Search for the cell housing the specified text and yield its [x, y] center coordinate. 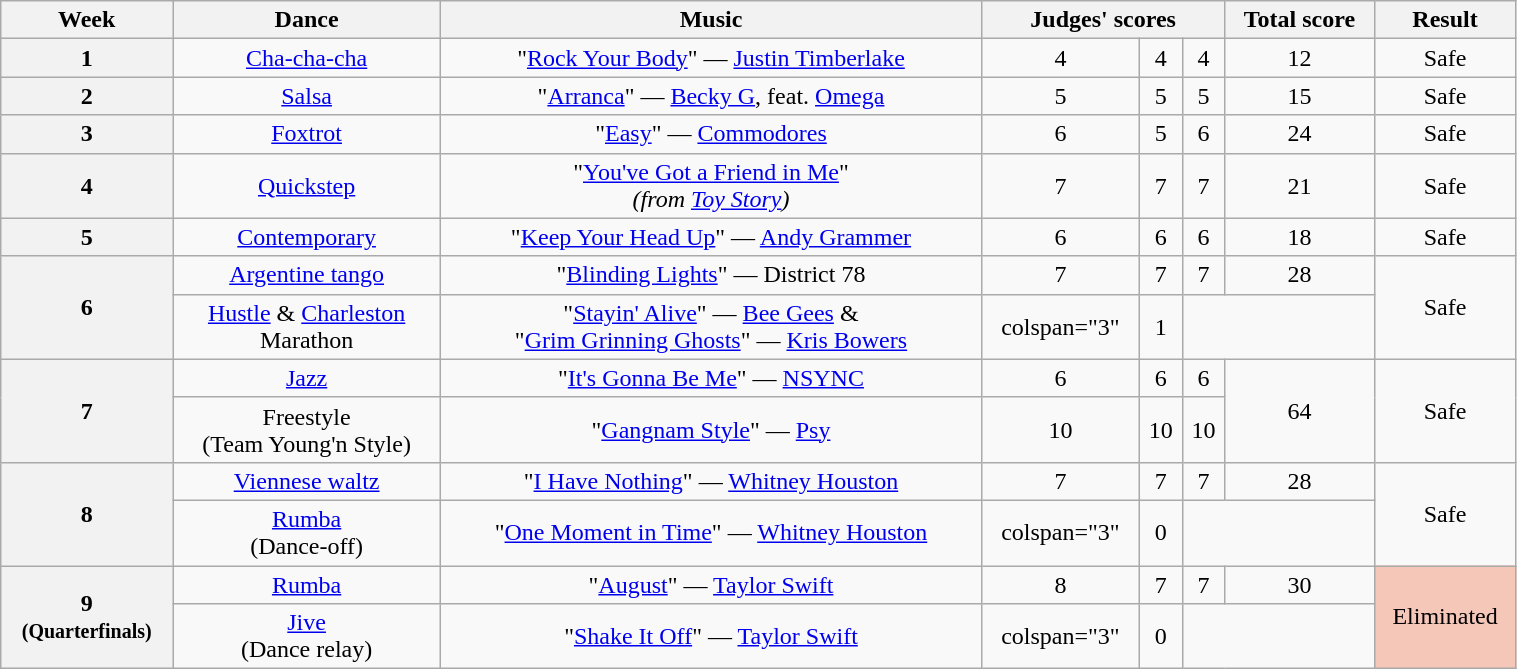
Freestyle(Team Young'n Style) [307, 430]
12 [1300, 58]
"Easy" — Commodores [712, 134]
21 [1300, 186]
Jive(Dance relay) [307, 636]
"It's Gonna Be Me" — NSYNC [712, 378]
Week [87, 20]
Salsa [307, 96]
Total score [1300, 20]
Argentine tango [307, 275]
"Keep Your Head Up" — Andy Grammer [712, 237]
Quickstep [307, 186]
9(Quarterfinals) [87, 618]
2 [87, 96]
"I Have Nothing" — Whitney Houston [712, 481]
15 [1300, 96]
Hustle & CharlestonMarathon [307, 326]
Eliminated [1445, 618]
"August" — Taylor Swift [712, 585]
Viennese waltz [307, 481]
64 [1300, 410]
"Arranca" — Becky G, feat. Omega [712, 96]
"One Moment in Time" — Whitney Houston [712, 532]
30 [1300, 585]
"Shake It Off" — Taylor Swift [712, 636]
Music [712, 20]
Jazz [307, 378]
"You've Got a Friend in Me"(from Toy Story) [712, 186]
24 [1300, 134]
"Blinding Lights" — District 78 [712, 275]
18 [1300, 237]
"Gangnam Style" — Psy [712, 430]
3 [87, 134]
Dance [307, 20]
Judges' scores [1102, 20]
Result [1445, 20]
"Rock Your Body" — Justin Timberlake [712, 58]
"Stayin' Alive" — Bee Gees &"Grim Grinning Ghosts" — Kris Bowers [712, 326]
Rumba [307, 585]
Foxtrot [307, 134]
Rumba(Dance-off) [307, 532]
Contemporary [307, 237]
Cha-cha-cha [307, 58]
